Scan for the cell matching the given text and deliver its (X, Y) coordinate at center. 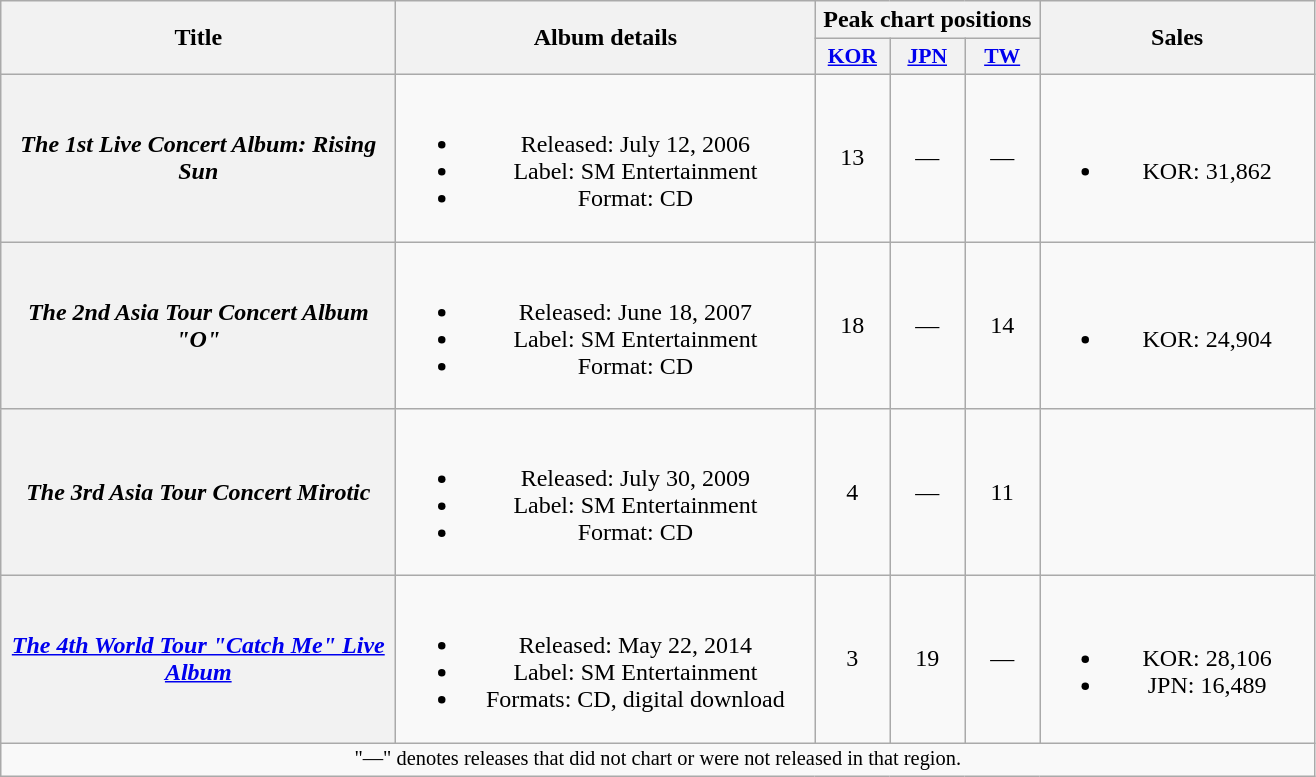
KOR (852, 57)
Peak chart positions (928, 20)
Sales (1178, 38)
Released: July 30, 2009Label: SM EntertainmentFormat: CD (606, 492)
14 (1002, 326)
Released: July 12, 2006Label: SM EntertainmentFormat: CD (606, 158)
KOR: 31,862 (1178, 158)
3 (852, 660)
Released: June 18, 2007Label: SM EntertainmentFormat: CD (606, 326)
The 3rd Asia Tour Concert Mirotic (198, 492)
4 (852, 492)
JPN (928, 57)
The 4th World Tour "Catch Me" Live Album (198, 660)
KOR: 28,106JPN: 16,489 (1178, 660)
Album details (606, 38)
Released: May 22, 2014Label: SM EntertainmentFormats: CD, digital download (606, 660)
11 (1002, 492)
The 1st Live Concert Album: Rising Sun (198, 158)
KOR: 24,904 (1178, 326)
TW (1002, 57)
"—" denotes releases that did not chart or were not released in that region. (658, 760)
19 (928, 660)
13 (852, 158)
18 (852, 326)
Title (198, 38)
The 2nd Asia Tour Concert Album "O" (198, 326)
